Find where the given text appears and provide that cell's center as [X, Y] coordinate. 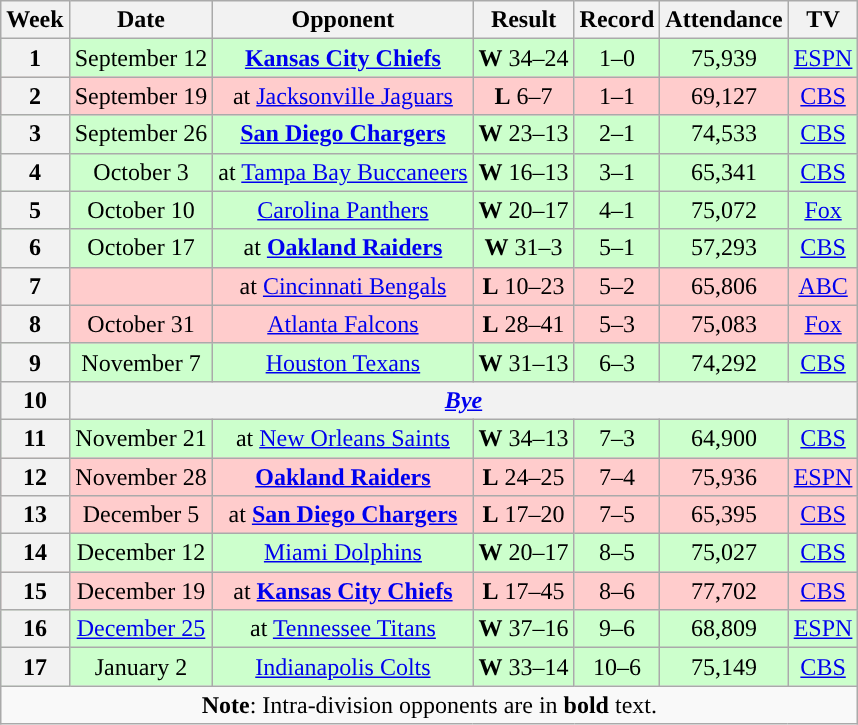
8–6 [617, 591]
September 12 [141, 58]
4 [35, 172]
L 17–45 [524, 591]
L 24–25 [524, 477]
at Tennessee Titans [343, 629]
Kansas City Chiefs [343, 58]
Bye [464, 400]
75,936 [724, 477]
2–1 [617, 134]
7–4 [617, 477]
10 [35, 400]
17 [35, 667]
October 17 [141, 248]
ABC [823, 286]
TV [823, 20]
W 16–13 [524, 172]
Date [141, 20]
at Kansas City Chiefs [343, 591]
2 [35, 96]
W 37–16 [524, 629]
at Cincinnati Bengals [343, 286]
6 [35, 248]
3–1 [617, 172]
Indianapolis Colts [343, 667]
68,809 [724, 629]
8–5 [617, 553]
75,027 [724, 553]
December 5 [141, 515]
W 33–14 [524, 667]
December 25 [141, 629]
5 [35, 210]
October 3 [141, 172]
65,395 [724, 515]
Miami Dolphins [343, 553]
November 21 [141, 438]
L 17–20 [524, 515]
L 6–7 [524, 96]
16 [35, 629]
January 2 [141, 667]
75,072 [724, 210]
5–3 [617, 324]
15 [35, 591]
W 31–3 [524, 248]
L 28–41 [524, 324]
74,292 [724, 362]
at Oakland Raiders [343, 248]
77,702 [724, 591]
5–1 [617, 248]
74,533 [724, 134]
W 23–13 [524, 134]
Week [35, 20]
San Diego Chargers [343, 134]
5–2 [617, 286]
Note: Intra-division opponents are in bold text. [430, 705]
W 34–24 [524, 58]
1–1 [617, 96]
Atlanta Falcons [343, 324]
12 [35, 477]
December 12 [141, 553]
3 [35, 134]
Opponent [343, 20]
November 28 [141, 477]
65,806 [724, 286]
W 31–13 [524, 362]
September 26 [141, 134]
at Tampa Bay Buccaneers [343, 172]
57,293 [724, 248]
9 [35, 362]
December 19 [141, 591]
11 [35, 438]
65,341 [724, 172]
4–1 [617, 210]
75,939 [724, 58]
69,127 [724, 96]
1 [35, 58]
7 [35, 286]
September 19 [141, 96]
7–5 [617, 515]
7–3 [617, 438]
W 34–13 [524, 438]
75,083 [724, 324]
Carolina Panthers [343, 210]
1–0 [617, 58]
L 10–23 [524, 286]
Oakland Raiders [343, 477]
13 [35, 515]
Attendance [724, 20]
14 [35, 553]
10–6 [617, 667]
9–6 [617, 629]
8 [35, 324]
6–3 [617, 362]
at Jacksonville Jaguars [343, 96]
November 7 [141, 362]
at New Orleans Saints [343, 438]
October 10 [141, 210]
Houston Texans [343, 362]
at San Diego Chargers [343, 515]
64,900 [724, 438]
75,149 [724, 667]
Result [524, 20]
Record [617, 20]
October 31 [141, 324]
